Capture the cell that displays the provided text and extract its (x, y) central coordinate. 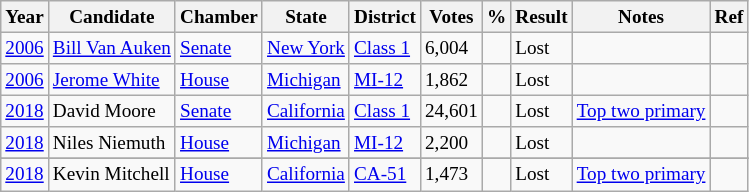
David Moore (112, 111)
% (496, 17)
Chamber (218, 17)
Candidate (112, 17)
Year (25, 17)
CA-51 (384, 175)
24,601 (451, 111)
State (306, 17)
Ref (729, 17)
Bill Van Auken (112, 48)
6,004 (451, 48)
Votes (451, 17)
1,862 (451, 80)
2,200 (451, 143)
Kevin Mitchell (112, 175)
Notes (641, 17)
Result (542, 17)
Niles Niemuth (112, 143)
Jerome White (112, 80)
New York (306, 48)
1,473 (451, 175)
District (384, 17)
